From the cell containing the given text, extract its center point as [X, Y] coordinate. 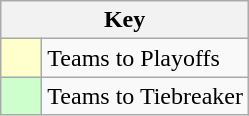
Key [125, 20]
Teams to Playoffs [146, 58]
Teams to Tiebreaker [146, 96]
